Capture the cell that displays the provided text and extract its (x, y) central coordinate. 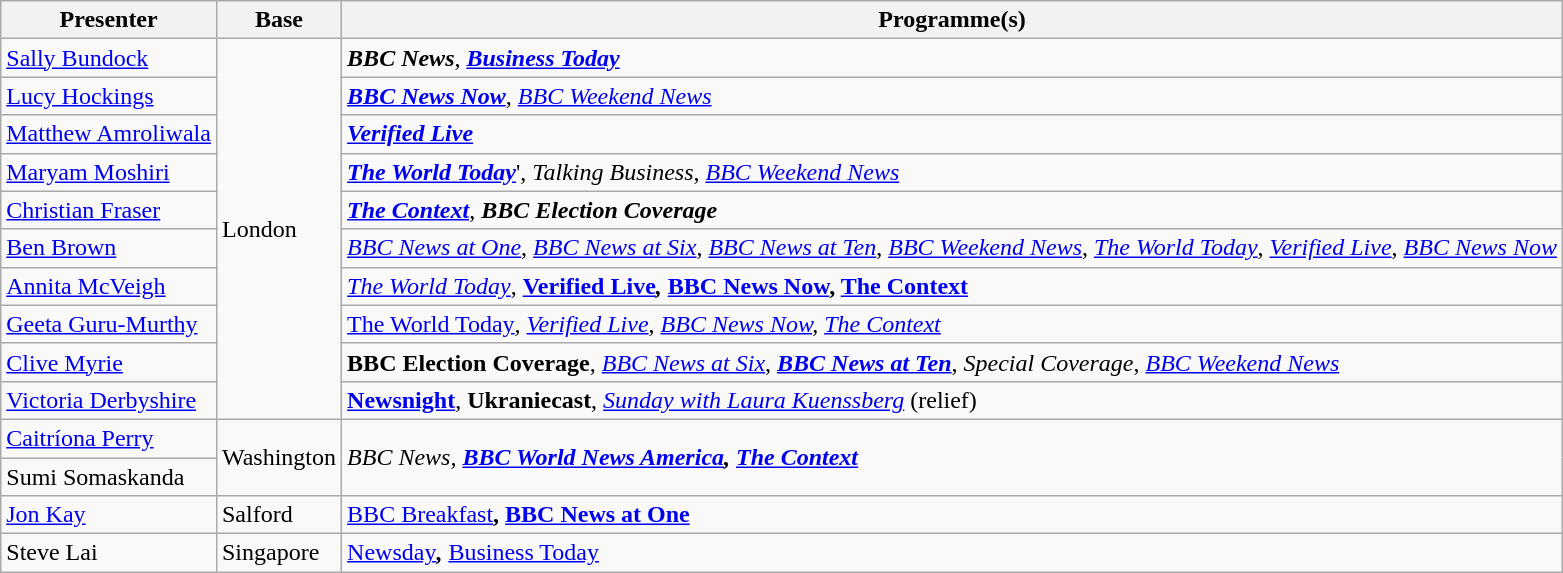
Newsnight, Ukraniecast, Sunday with Laura Kuenssberg (relief) (952, 400)
Annita McVeigh (109, 286)
Singapore (278, 553)
Washington (278, 457)
Verified Live (952, 134)
Matthew Amroliwala (109, 134)
The World Today', Talking Business, BBC Weekend News (952, 172)
BBC Breakfast, BBC News at One (952, 515)
Caitríona Perry (109, 438)
BBC News at One, BBC News at Six, BBC News at Ten, BBC Weekend News, The World Today, Verified Live, BBC News Now (952, 248)
BBC News Now, BBC Weekend News (952, 96)
Christian Fraser (109, 210)
Ben Brown (109, 248)
BBC Election Coverage, BBC News at Six, BBC News at Ten, Special Coverage, BBC Weekend News (952, 362)
London (278, 230)
Maryam Moshiri (109, 172)
Presenter (109, 20)
Victoria Derbyshire (109, 400)
Jon Kay (109, 515)
Lucy Hockings (109, 96)
Sumi Somaskanda (109, 477)
Geeta Guru-Murthy (109, 324)
BBC News, Business Today (952, 58)
Steve Lai (109, 553)
Sally Bundock (109, 58)
Programme(s) (952, 20)
Clive Myrie (109, 362)
Base (278, 20)
The Context, BBC Election Coverage (952, 210)
BBC News, BBC World News America, The Context (952, 457)
Salford (278, 515)
Newsday, Business Today (952, 553)
